Scan for the cell matching the given text and deliver its (x, y) coordinate at center. 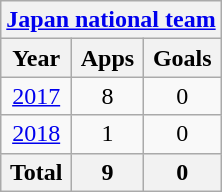
Apps (108, 58)
Japan national team (111, 20)
1 (108, 134)
8 (108, 96)
9 (108, 172)
Goals (182, 58)
Year (36, 58)
2017 (36, 96)
Total (36, 172)
2018 (36, 134)
